Find where the given text appears and provide that cell's center as [X, Y] coordinate. 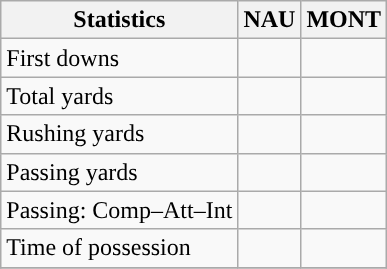
Statistics [120, 20]
MONT [344, 20]
NAU [270, 20]
First downs [120, 58]
Time of possession [120, 248]
Passing: Comp–Att–Int [120, 210]
Passing yards [120, 172]
Rushing yards [120, 134]
Total yards [120, 96]
